Determine the [X, Y] coordinate at the center of the cell enclosing the given text.  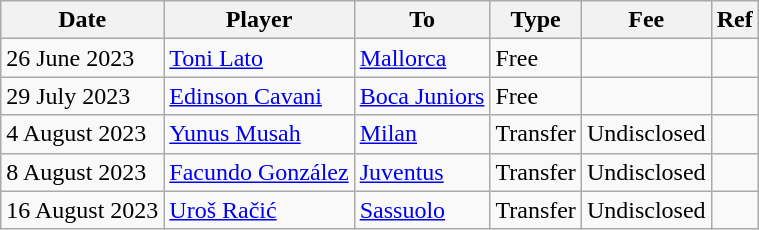
Fee [646, 20]
Facundo González [259, 172]
Date [82, 20]
Player [259, 20]
Ref [734, 20]
4 August 2023 [82, 134]
Yunus Musah [259, 134]
29 July 2023 [82, 96]
8 August 2023 [82, 172]
Juventus [422, 172]
Milan [422, 134]
Mallorca [422, 58]
To [422, 20]
Uroš Račić [259, 210]
16 August 2023 [82, 210]
Boca Juniors [422, 96]
Sassuolo [422, 210]
Toni Lato [259, 58]
Type [536, 20]
Edinson Cavani [259, 96]
26 June 2023 [82, 58]
